Return the (x, y) coordinate for the center point of the cell that contains the specified text.  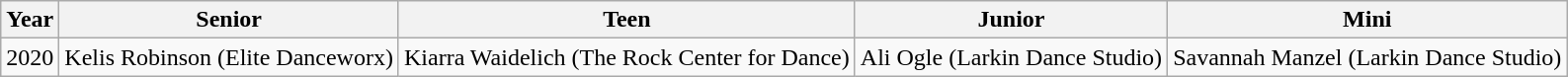
Kiarra Waidelich (The Rock Center for Dance) (626, 57)
Mini (1367, 20)
Ali Ogle (Larkin Dance Studio) (1011, 57)
Savannah Manzel (Larkin Dance Studio) (1367, 57)
Kelis Robinson (Elite Danceworx) (229, 57)
Year (30, 20)
Senior (229, 20)
Junior (1011, 20)
Teen (626, 20)
2020 (30, 57)
